Search for the cell housing the specified text and yield its [X, Y] center coordinate. 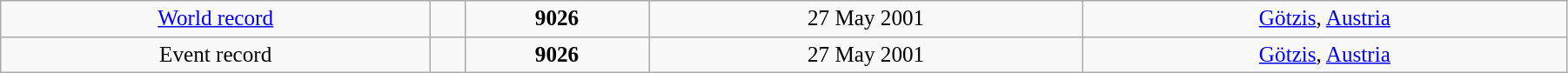
World record [216, 19]
Event record [216, 55]
